Find where the given text appears and provide that cell's center as (X, Y) coordinate. 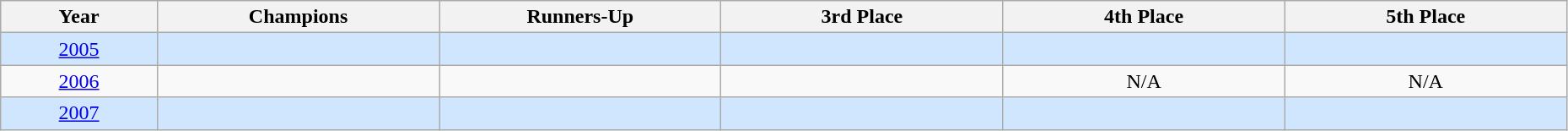
2007 (79, 113)
5th Place (1425, 17)
2006 (79, 81)
Runners-Up (580, 17)
Champions (298, 17)
4th Place (1144, 17)
Year (79, 17)
3rd Place (862, 17)
2005 (79, 49)
